Identify which cell holds the provided text, then report its (x, y) central coordinate. 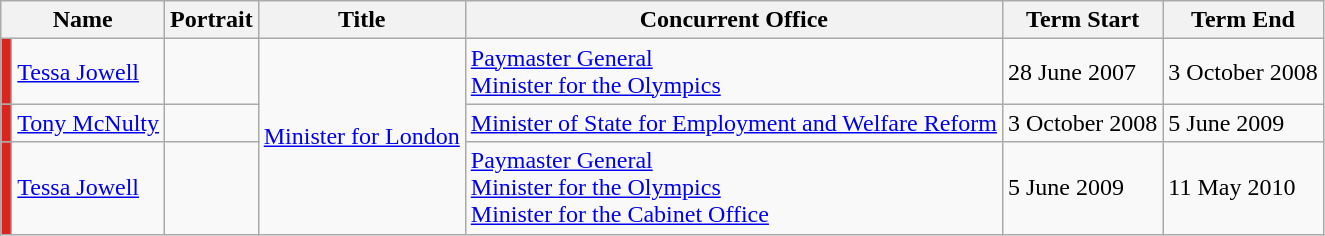
Tony McNulty (88, 123)
Paymaster GeneralMinister for the OlympicsMinister for the Cabinet Office (734, 188)
Title (362, 20)
Concurrent Office (734, 20)
Term End (1243, 20)
Minister for London (362, 136)
28 June 2007 (1082, 72)
Portrait (212, 20)
Term Start (1082, 20)
Name (83, 20)
11 May 2010 (1243, 188)
Paymaster GeneralMinister for the Olympics (734, 72)
Minister of State for Employment and Welfare Reform (734, 123)
